Capture the cell that displays the provided text and extract its (x, y) central coordinate. 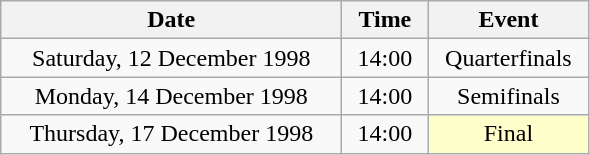
Date (172, 20)
Event (508, 20)
Semifinals (508, 96)
Final (508, 134)
Saturday, 12 December 1998 (172, 58)
Quarterfinals (508, 58)
Thursday, 17 December 1998 (172, 134)
Time (385, 20)
Monday, 14 December 1998 (172, 96)
